Identify which cell holds the provided text, then report its (X, Y) central coordinate. 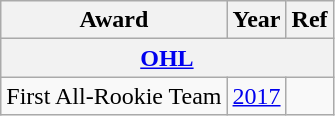
First All-Rookie Team (114, 96)
Ref (310, 20)
OHL (167, 58)
2017 (256, 96)
Year (256, 20)
Award (114, 20)
